Capture the cell that displays the provided text and extract its [x, y] central coordinate. 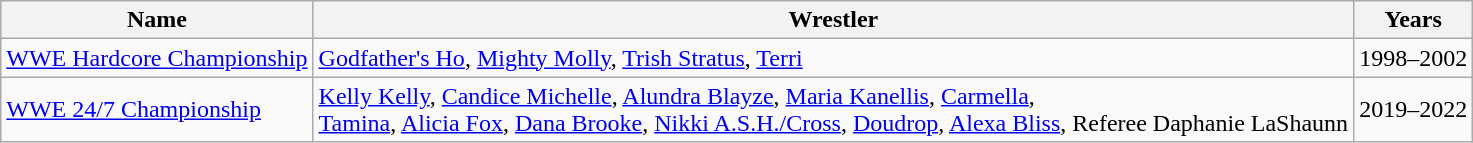
Years [1414, 20]
Name [157, 20]
WWE 24/7 Championship [157, 110]
1998–2002 [1414, 58]
2019–2022 [1414, 110]
Wrestler [834, 20]
WWE Hardcore Championship [157, 58]
Godfather's Ho, Mighty Molly, Trish Stratus, Terri [834, 58]
